Determine the [x, y] coordinate at the center of the cell enclosing the given text.  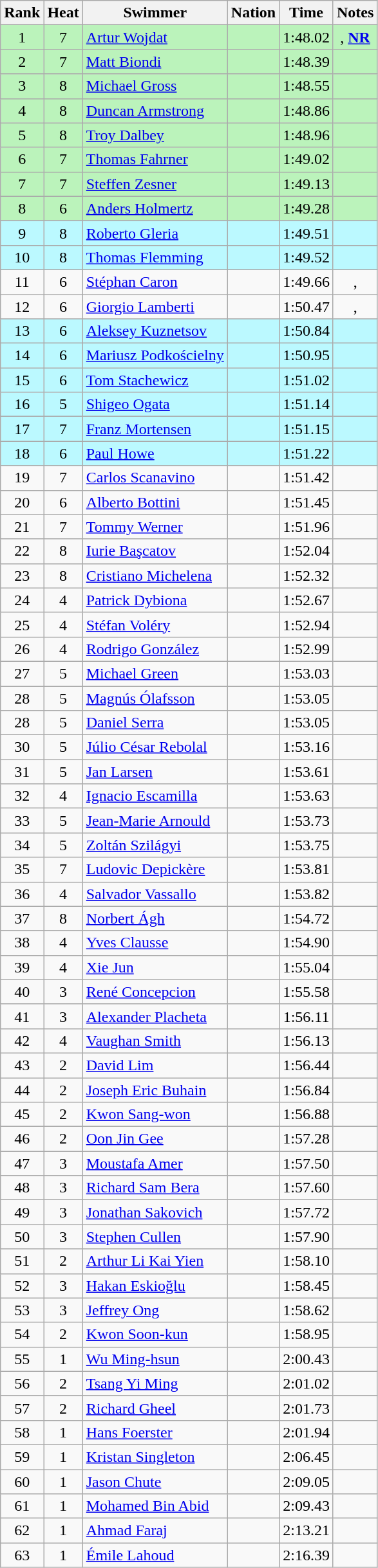
1:49.66 [307, 282]
Norbert Ágh [155, 918]
1:51.45 [307, 502]
48 [22, 1188]
Oon Jin Gee [155, 1139]
Anders Holmertz [155, 208]
1:51.14 [307, 405]
19 [22, 478]
39 [22, 967]
Rodrigo González [155, 649]
Mariusz Podkościelny [155, 356]
Duncan Armstrong [155, 111]
1:48.39 [307, 62]
1:54.72 [307, 918]
1:55.04 [307, 967]
1:49.28 [307, 208]
13 [22, 331]
Stephen Cullen [155, 1237]
Stéphan Caron [155, 282]
Franz Mortensen [155, 429]
44 [22, 1090]
40 [22, 992]
Ludovic Depickère [155, 870]
Kwon Sang-won [155, 1115]
Alberto Bottini [155, 502]
Thomas Flemming [155, 257]
56 [22, 1383]
9 [22, 233]
31 [22, 772]
Richard Gheel [155, 1408]
53 [22, 1310]
1:56.44 [307, 1065]
Júlio César Rebolal [155, 747]
1:58.45 [307, 1286]
11 [22, 282]
Patrick Dybiona [155, 600]
Joseph Eric Buhain [155, 1090]
20 [22, 502]
Hans Foerster [155, 1432]
Heat [63, 13]
14 [22, 356]
33 [22, 821]
1:56.88 [307, 1115]
2:16.39 [307, 1555]
2:13.21 [307, 1531]
12 [22, 307]
Nation [253, 13]
Ahmad Faraj [155, 1531]
42 [22, 1041]
1:56.11 [307, 1016]
2:01.73 [307, 1408]
1:58.95 [307, 1335]
1:50.84 [307, 331]
Jonathan Sakovich [155, 1212]
Matt Biondi [155, 62]
55 [22, 1359]
Alexander Placheta [155, 1016]
1:56.13 [307, 1041]
16 [22, 405]
René Concepcion [155, 992]
1:51.96 [307, 527]
Hakan Eskioğlu [155, 1286]
1:53.16 [307, 747]
Aleksey Kuznetsov [155, 331]
17 [22, 429]
10 [22, 257]
49 [22, 1212]
1:51.22 [307, 453]
Roberto Gleria [155, 233]
, NR [355, 37]
1:53.63 [307, 796]
Tommy Werner [155, 527]
Stéfan Voléry [155, 624]
1:50.47 [307, 307]
1:57.72 [307, 1212]
63 [22, 1555]
51 [22, 1261]
2:09.05 [307, 1481]
Swimmer [155, 13]
Time [307, 13]
Jeffrey Ong [155, 1310]
43 [22, 1065]
27 [22, 673]
2:01.94 [307, 1432]
18 [22, 453]
Daniel Serra [155, 723]
Zoltán Szilágyi [155, 845]
Salvador Vassallo [155, 894]
1:57.90 [307, 1237]
Michael Gross [155, 86]
23 [22, 576]
Giorgio Lamberti [155, 307]
1:48.86 [307, 111]
Thomas Fahrner [155, 160]
Troy Dalbey [155, 135]
1:52.94 [307, 624]
52 [22, 1286]
1:53.73 [307, 821]
1:48.96 [307, 135]
Paul Howe [155, 453]
1:51.02 [307, 380]
37 [22, 918]
1:48.02 [307, 37]
Magnús Ólafsson [155, 698]
Moustafa Amer [155, 1163]
47 [22, 1163]
1:49.52 [307, 257]
Yves Clausse [155, 943]
1:55.58 [307, 992]
15 [22, 380]
30 [22, 747]
1:57.28 [307, 1139]
38 [22, 943]
21 [22, 527]
Vaughan Smith [155, 1041]
1:58.10 [307, 1261]
1:56.84 [307, 1090]
Shigeo Ogata [155, 405]
Kristan Singleton [155, 1457]
1:48.55 [307, 86]
57 [22, 1408]
54 [22, 1335]
Arthur Li Kai Yien [155, 1261]
Wu Ming-hsun [155, 1359]
1:49.51 [307, 233]
1:52.67 [307, 600]
Michael Green [155, 673]
1:53.75 [307, 845]
Artur Wojdat [155, 37]
Iurie Başcatov [155, 551]
Ignacio Escamilla [155, 796]
45 [22, 1115]
Tsang Yi Ming [155, 1383]
50 [22, 1237]
61 [22, 1506]
62 [22, 1531]
1:53.61 [307, 772]
1:50.95 [307, 356]
Mohamed Bin Abid [155, 1506]
Carlos Scanavino [155, 478]
46 [22, 1139]
1:57.50 [307, 1163]
Richard Sam Bera [155, 1188]
Jan Larsen [155, 772]
32 [22, 796]
1:52.04 [307, 551]
Notes [355, 13]
Xie Jun [155, 967]
1:53.03 [307, 673]
Steffen Zesner [155, 184]
2:09.43 [307, 1506]
41 [22, 1016]
34 [22, 845]
1:57.60 [307, 1188]
Jean-Marie Arnould [155, 821]
26 [22, 649]
35 [22, 870]
Cristiano Michelena [155, 576]
2:00.43 [307, 1359]
1:49.13 [307, 184]
25 [22, 624]
1:51.42 [307, 478]
1:49.02 [307, 160]
1:52.32 [307, 576]
60 [22, 1481]
1:54.90 [307, 943]
22 [22, 551]
Tom Stachewicz [155, 380]
24 [22, 600]
2:01.02 [307, 1383]
Rank [22, 13]
1:51.15 [307, 429]
Jason Chute [155, 1481]
36 [22, 894]
Émile Lahoud [155, 1555]
1:53.82 [307, 894]
Kwon Soon-kun [155, 1335]
58 [22, 1432]
1:53.81 [307, 870]
1:52.99 [307, 649]
2:06.45 [307, 1457]
David Lim [155, 1065]
1:58.62 [307, 1310]
59 [22, 1457]
